Return (x, y) of the center of cell containing provided text 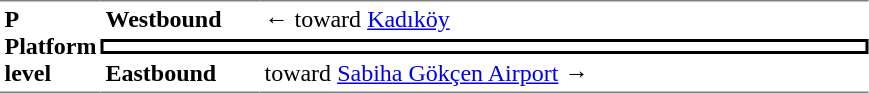
← toward Kadıköy (564, 20)
toward Sabiha Gökçen Airport → (564, 74)
Westbound (180, 20)
Eastbound (180, 74)
PPlatform level (50, 46)
